Detect which cell encompasses the target text, then output its (X, Y) center coordinate. 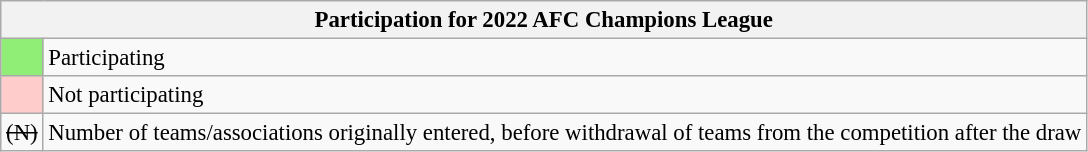
Number of teams/associations originally entered, before withdrawal of teams from the competition after the draw (565, 133)
Participating (565, 58)
Not participating (565, 95)
Participation for 2022 AFC Champions League (544, 20)
(N) (22, 133)
